Pinpoint the cell where the given text exists, returning its (x, y) midpoint coordinate. 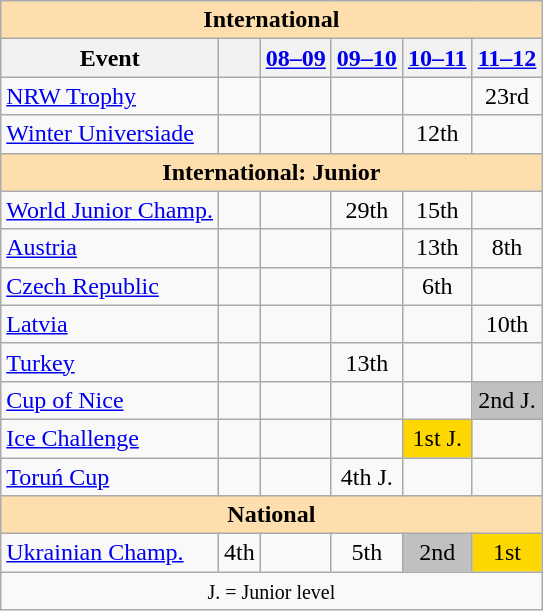
10–11 (437, 58)
International: Junior (272, 172)
09–10 (366, 58)
Winter Universiade (110, 134)
Ice Challenge (110, 438)
23rd (507, 96)
2nd (437, 553)
1st J. (437, 438)
Turkey (110, 362)
12th (437, 134)
1st (507, 553)
Austria (110, 248)
J. = Junior level (272, 591)
6th (437, 286)
11–12 (507, 58)
NRW Trophy (110, 96)
Ukrainian Champ. (110, 553)
29th (366, 210)
5th (366, 553)
08–09 (296, 58)
8th (507, 248)
2nd J. (507, 400)
4th J. (366, 477)
Latvia (110, 324)
4th (240, 553)
10th (507, 324)
World Junior Champ. (110, 210)
15th (437, 210)
Czech Republic (110, 286)
National (272, 515)
Toruń Cup (110, 477)
Cup of Nice (110, 400)
International (272, 20)
Event (110, 58)
